Find where the given text appears and provide that cell's center as [x, y] coordinate. 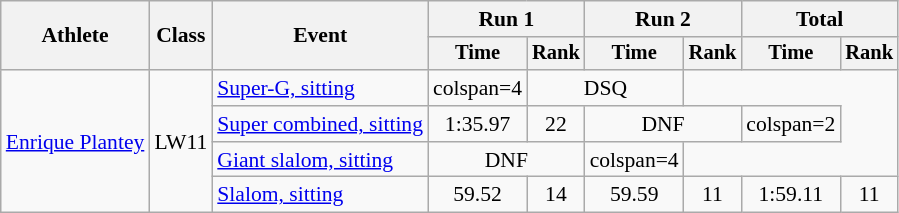
1:59.11 [790, 195]
colspan=2 [790, 124]
14 [556, 195]
Giant slalom, sitting [320, 160]
LW11 [180, 141]
Total [820, 19]
Run 2 [664, 19]
59.52 [478, 195]
Class [180, 36]
DSQ [606, 88]
Super combined, sitting [320, 124]
1:35.97 [478, 124]
Event [320, 36]
Enrique Plantey [76, 141]
22 [556, 124]
Super-G, sitting [320, 88]
Athlete [76, 36]
Slalom, sitting [320, 195]
59.59 [634, 195]
Run 1 [506, 19]
